Identify which cell holds the provided text, then report its [X, Y] central coordinate. 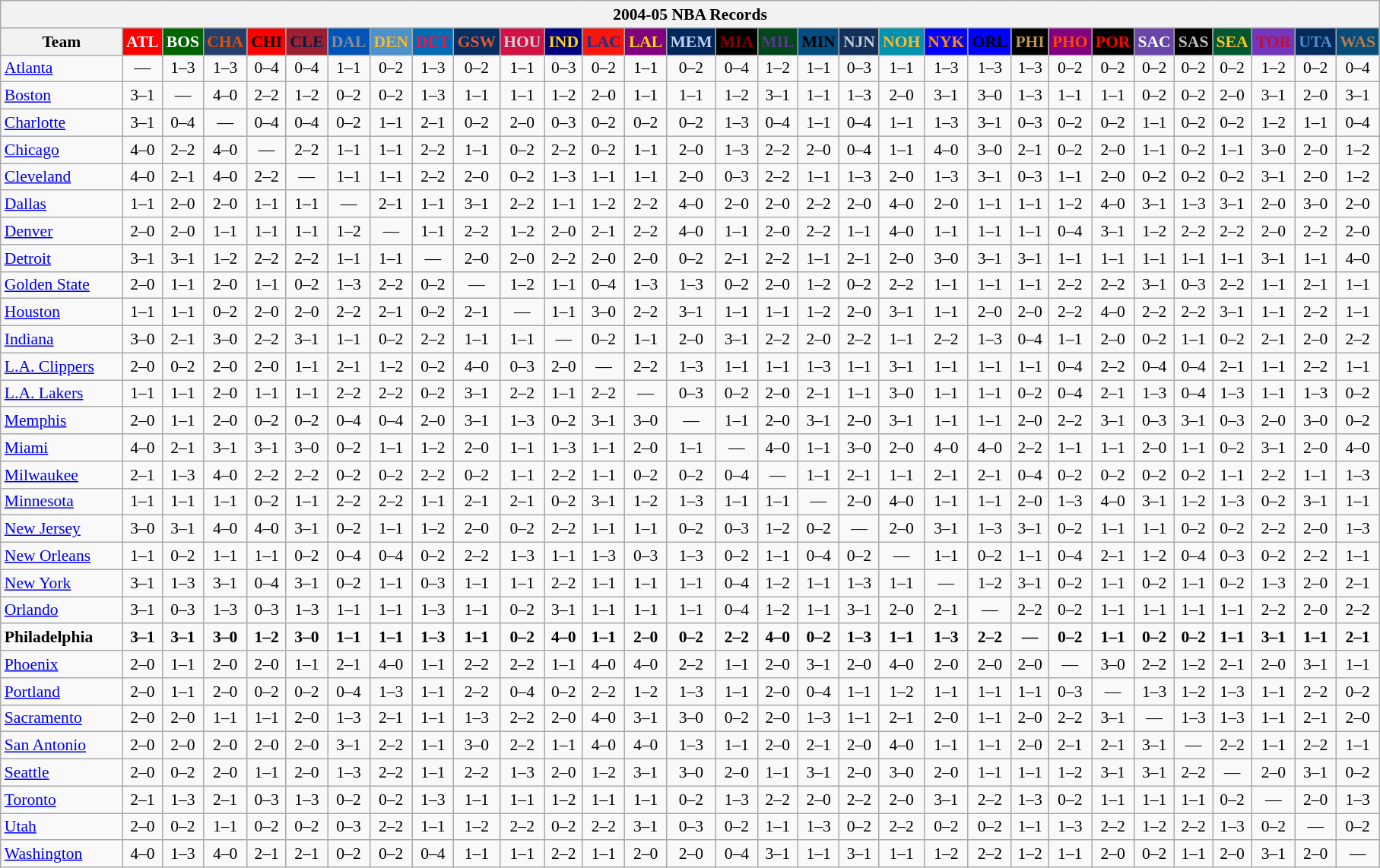
PHI [1029, 42]
Houston [62, 312]
Indiana [62, 340]
New York [62, 583]
Milwaukee [62, 475]
LAC [604, 42]
DET [433, 42]
Toronto [62, 800]
Atlanta [62, 68]
NOH [902, 42]
IND [563, 42]
HOU [522, 42]
UTA [1315, 42]
Golden State [62, 285]
PHO [1071, 42]
Minnesota [62, 502]
Boston [62, 96]
L.A. Lakers [62, 394]
MIN [818, 42]
San Antonio [62, 746]
2004-05 NBA Records [690, 14]
L.A. Clippers [62, 366]
DEN [391, 42]
Miami [62, 448]
CHA [225, 42]
TOR [1274, 42]
Charlotte [62, 123]
CHI [266, 42]
LAL [646, 42]
Sacramento [62, 718]
New Jersey [62, 529]
Cleveland [62, 177]
WAS [1358, 42]
ATL [143, 42]
Dallas [62, 204]
Orlando [62, 610]
SAC [1154, 42]
Detroit [62, 258]
Portland [62, 692]
DAL [349, 42]
ORL [990, 42]
New Orleans [62, 556]
Phoenix [62, 664]
SAS [1194, 42]
Philadelphia [62, 638]
Utah [62, 827]
Chicago [62, 150]
GSW [477, 42]
POR [1113, 42]
MIL [777, 42]
Washington [62, 854]
NJN [859, 42]
BOS [182, 42]
CLE [307, 42]
Denver [62, 231]
Seattle [62, 773]
Memphis [62, 421]
MEM [690, 42]
SEA [1232, 42]
Team [62, 42]
MIA [737, 42]
NYK [946, 42]
